For the text-containing cell, return its midpoint in (X, Y) coordinate format. 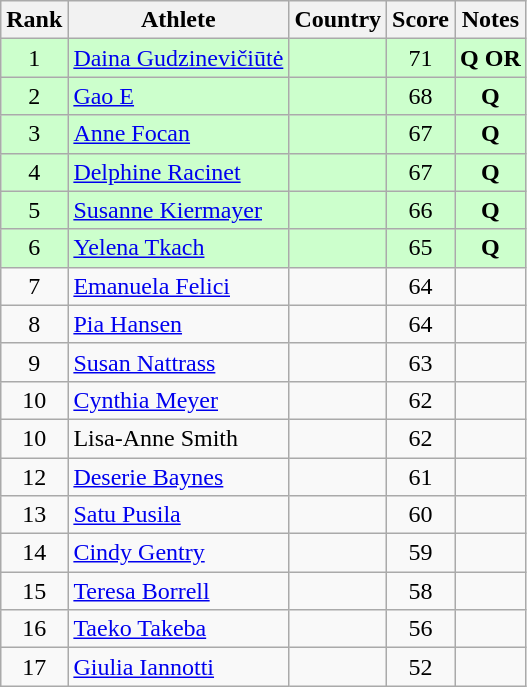
Notes (491, 20)
58 (421, 591)
Gao E (178, 96)
Q OR (491, 58)
66 (421, 210)
Susanne Kiermayer (178, 210)
3 (34, 134)
Rank (34, 20)
7 (34, 286)
12 (34, 477)
6 (34, 248)
Teresa Borrell (178, 591)
9 (34, 362)
60 (421, 515)
Pia Hansen (178, 324)
Cindy Gentry (178, 553)
4 (34, 172)
59 (421, 553)
Emanuela Felici (178, 286)
71 (421, 58)
Lisa-Anne Smith (178, 438)
Athlete (178, 20)
15 (34, 591)
Daina Gudzinevičiūtė (178, 58)
Susan Nattrass (178, 362)
Delphine Racinet (178, 172)
Anne Focan (178, 134)
Deserie Baynes (178, 477)
65 (421, 248)
16 (34, 629)
Country (338, 20)
Taeko Takeba (178, 629)
61 (421, 477)
Score (421, 20)
1 (34, 58)
5 (34, 210)
2 (34, 96)
14 (34, 553)
Giulia Iannotti (178, 667)
8 (34, 324)
Satu Pusila (178, 515)
13 (34, 515)
17 (34, 667)
Yelena Tkach (178, 248)
Cynthia Meyer (178, 400)
68 (421, 96)
63 (421, 362)
52 (421, 667)
56 (421, 629)
